Determine the (X, Y) coordinate at the center of the cell enclosing the given text.  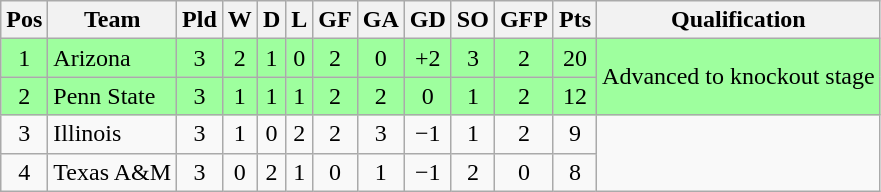
Penn State (112, 96)
9 (574, 134)
20 (574, 58)
Illinois (112, 134)
Pld (200, 20)
Advanced to knockout stage (739, 77)
8 (574, 172)
Texas A&M (112, 172)
4 (24, 172)
Team (112, 20)
Pos (24, 20)
GF (335, 20)
GA (380, 20)
Qualification (739, 20)
Pts (574, 20)
12 (574, 96)
Arizona (112, 58)
D (271, 20)
GD (428, 20)
L (300, 20)
SO (472, 20)
GFP (524, 20)
W (240, 20)
+2 (428, 58)
